Pinpoint the cell where the given text exists, returning its (X, Y) midpoint coordinate. 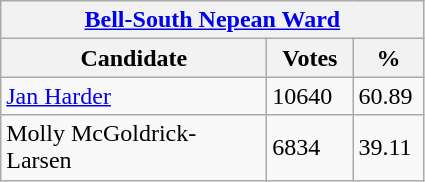
Jan Harder (134, 96)
Molly McGoldrick-Larsen (134, 148)
6834 (310, 148)
Votes (310, 58)
60.89 (388, 96)
% (388, 58)
10640 (310, 96)
Bell-South Nepean Ward (212, 20)
39.11 (388, 148)
Candidate (134, 58)
